Search for the cell housing the specified text and yield its (X, Y) center coordinate. 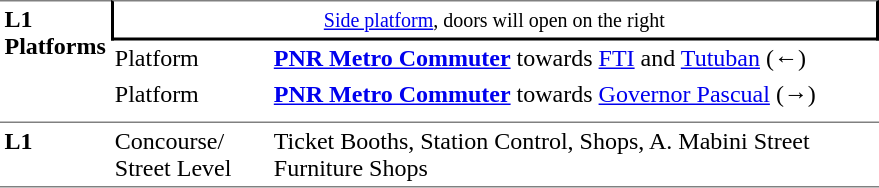
L1 (55, 155)
Ticket Booths, Station Control, Shops, A. Mabini Street Furniture Shops (574, 155)
PNR Metro Commuter towards FTI and Tutuban (←) (574, 58)
Concourse/Street Level (190, 155)
PNR Metro Commuter towards Governor Pascual (→) (574, 94)
L1Platforms (55, 62)
Side platform, doors will open on the right (494, 20)
